Capture the cell that displays the provided text and extract its [X, Y] central coordinate. 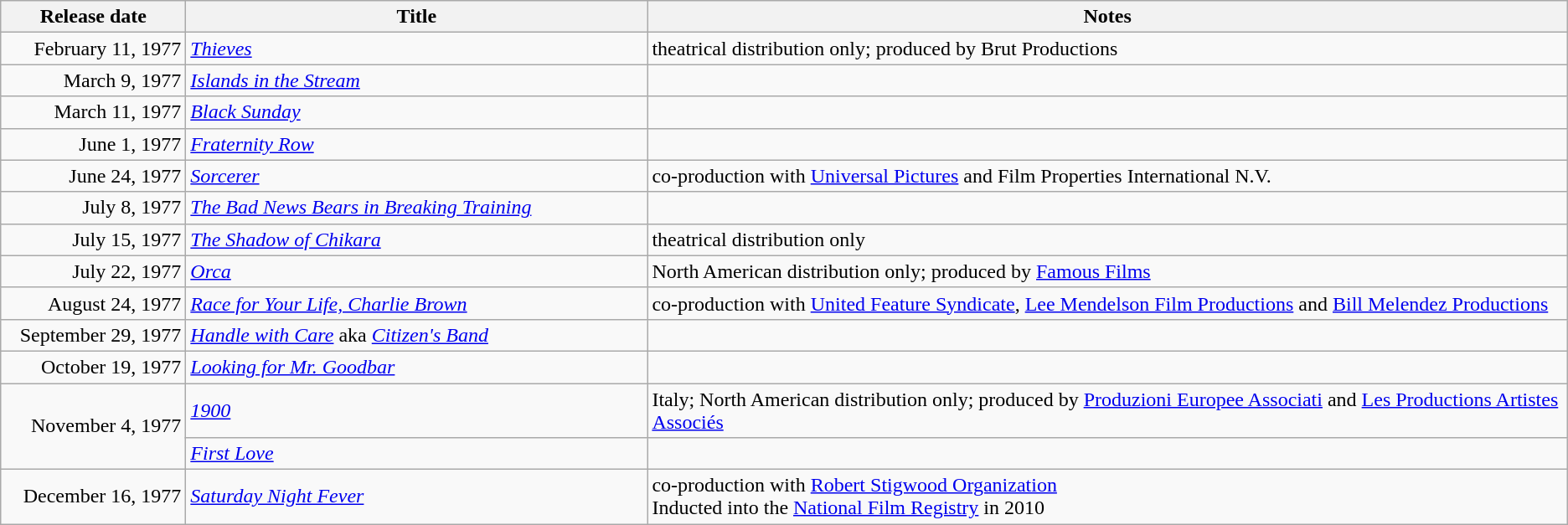
March 11, 1977 [94, 112]
December 16, 1977 [94, 497]
theatrical distribution only [1107, 239]
Release date [94, 17]
theatrical distribution only; produced by Brut Productions [1107, 49]
Black Sunday [417, 112]
September 29, 1977 [94, 335]
Sorcerer [417, 176]
July 15, 1977 [94, 239]
The Shadow of Chikara [417, 239]
February 11, 1977 [94, 49]
North American distribution only; produced by Famous Films [1107, 271]
co-production with United Feature Syndicate, Lee Mendelson Film Productions and Bill Melendez Productions [1107, 303]
Handle with Care aka Citizen's Band [417, 335]
The Bad News Bears in Breaking Training [417, 208]
Title [417, 17]
1900 [417, 410]
co-production with Robert Stigwood OrganizationInducted into the National Film Registry in 2010 [1107, 497]
Fraternity Row [417, 144]
Race for Your Life, Charlie Brown [417, 303]
August 24, 1977 [94, 303]
July 8, 1977 [94, 208]
Saturday Night Fever [417, 497]
Thieves [417, 49]
First Love [417, 454]
November 4, 1977 [94, 427]
Looking for Mr. Goodbar [417, 367]
October 19, 1977 [94, 367]
June 24, 1977 [94, 176]
Islands in the Stream [417, 80]
Notes [1107, 17]
June 1, 1977 [94, 144]
Orca [417, 271]
July 22, 1977 [94, 271]
co-production with Universal Pictures and Film Properties International N.V. [1107, 176]
March 9, 1977 [94, 80]
Italy; North American distribution only; produced by Produzioni Europee Associati and Les Productions Artistes Associés [1107, 410]
